Detect which cell encompasses the target text, then output its (X, Y) center coordinate. 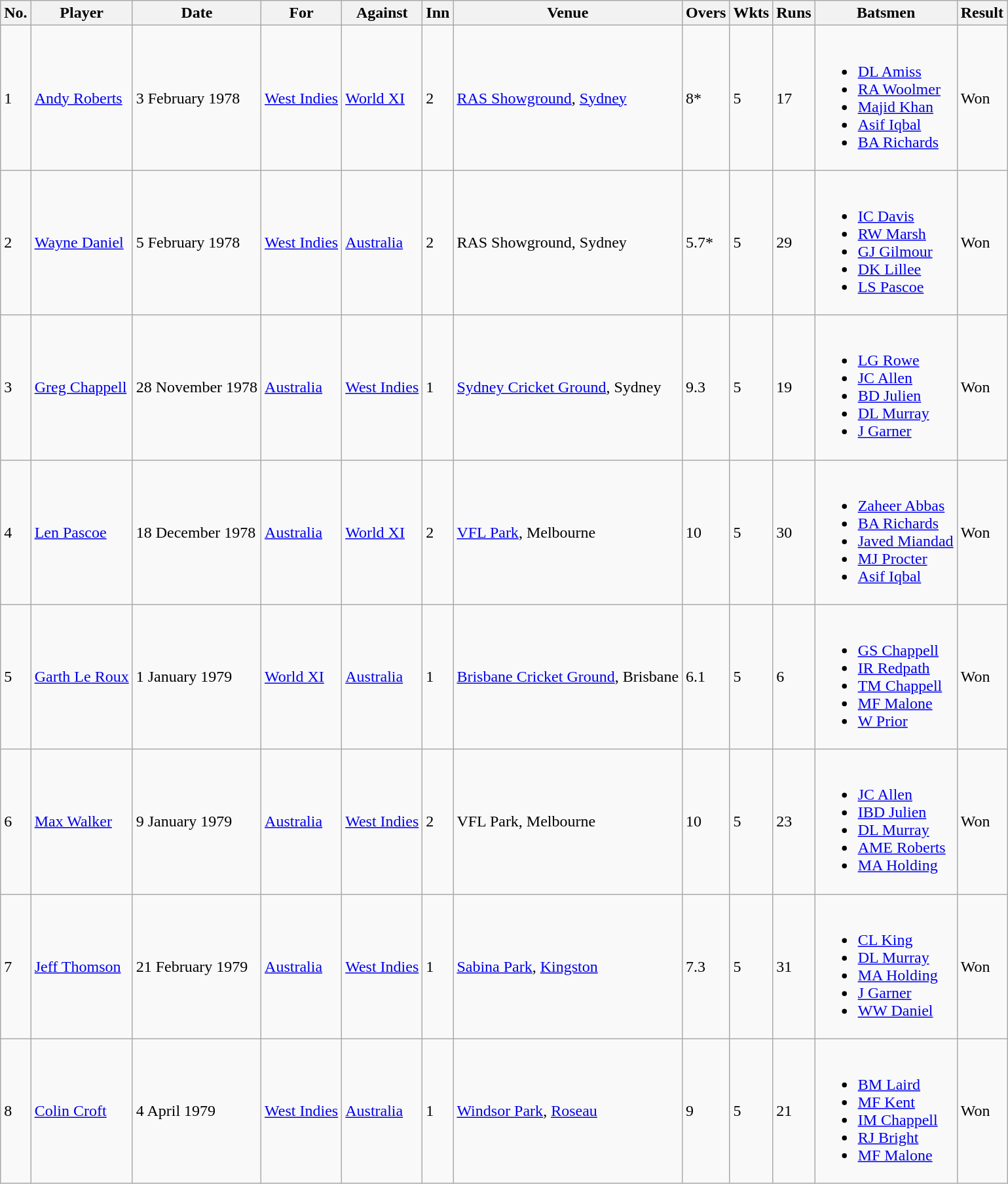
Max Walker (81, 821)
19 (794, 388)
Garth Le Roux (81, 677)
LG RoweJC AllenBD JulienDL MurrayJ Garner (886, 388)
9 January 1979 (196, 821)
31 (794, 967)
Venue (568, 13)
Brisbane Cricket Ground, Brisbane (568, 677)
Windsor Park, Roseau (568, 1111)
9.3 (706, 388)
18 December 1978 (196, 532)
Against (383, 13)
Greg Chappell (81, 388)
Result (982, 13)
1 January 1979 (196, 677)
5.7* (706, 242)
21 (794, 1111)
4 (16, 532)
Date (196, 13)
GS ChappellIR RedpathTM ChappellMF MaloneW Prior (886, 677)
No. (16, 13)
Inn (438, 13)
Colin Croft (81, 1111)
Wayne Daniel (81, 242)
Runs (794, 13)
Jeff Thomson (81, 967)
29 (794, 242)
Zaheer AbbasBA RichardsJaved MiandadMJ ProcterAsif Iqbal (886, 532)
Overs (706, 13)
9 (706, 1111)
30 (794, 532)
Len Pascoe (81, 532)
8 (16, 1111)
CL KingDL MurrayMA HoldingJ GarnerWW Daniel (886, 967)
DL AmissRA WoolmerMajid KhanAsif IqbalBA Richards (886, 98)
Wkts (751, 13)
3 February 1978 (196, 98)
Sabina Park, Kingston (568, 967)
5 February 1978 (196, 242)
21 February 1979 (196, 967)
Sydney Cricket Ground, Sydney (568, 388)
Batsmen (886, 13)
6.1 (706, 677)
7.3 (706, 967)
28 November 1978 (196, 388)
8* (706, 98)
For (301, 13)
23 (794, 821)
17 (794, 98)
7 (16, 967)
Andy Roberts (81, 98)
Player (81, 13)
4 April 1979 (196, 1111)
BM LairdMF KentIM ChappellRJ BrightMF Malone (886, 1111)
IC DavisRW MarshGJ GilmourDK LilleeLS Pascoe (886, 242)
JC AllenIBD JulienDL MurrayAME RobertsMA Holding (886, 821)
3 (16, 388)
